Identify which cell holds the provided text, then report its (x, y) central coordinate. 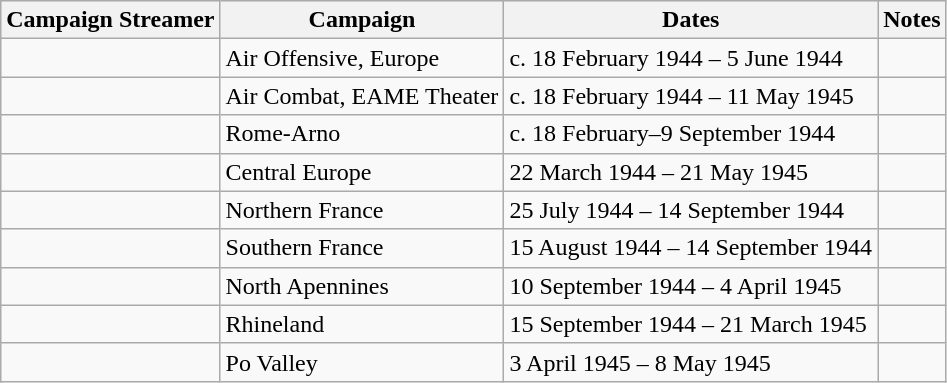
Air Offensive, Europe (362, 58)
15 August 1944 – 14 September 1944 (691, 248)
Po Valley (362, 362)
Central Europe (362, 172)
22 March 1944 – 21 May 1945 (691, 172)
Campaign (362, 20)
c. 18 February 1944 – 11 May 1945 (691, 96)
15 September 1944 – 21 March 1945 (691, 324)
Dates (691, 20)
3 April 1945 – 8 May 1945 (691, 362)
Rome-Arno (362, 134)
c. 18 February–9 September 1944 (691, 134)
25 July 1944 – 14 September 1944 (691, 210)
North Apennines (362, 286)
Rhineland (362, 324)
10 September 1944 – 4 April 1945 (691, 286)
Campaign Streamer (110, 20)
Southern France (362, 248)
Air Combat, EAME Theater (362, 96)
Notes (912, 20)
c. 18 February 1944 – 5 June 1944 (691, 58)
Northern France (362, 210)
